Return [X, Y] of the center of cell containing provided text 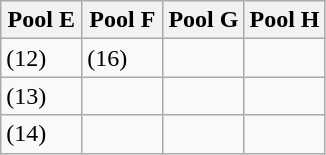
Pool H [284, 20]
Pool E [42, 20]
Pool G [204, 20]
(12) [42, 58]
(14) [42, 134]
Pool F [122, 20]
(13) [42, 96]
(16) [122, 58]
